Return the [x, y] coordinate for the center point of the cell that contains the specified text.  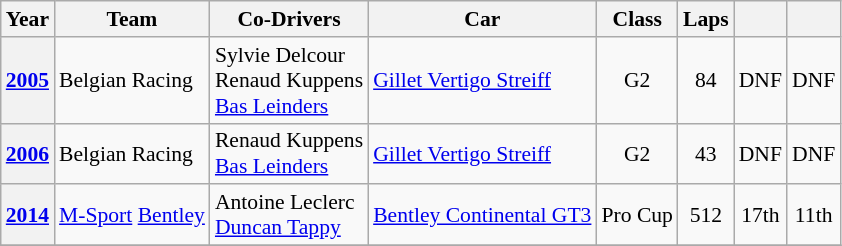
2014 [28, 216]
M-Sport Bentley [132, 216]
Pro Cup [636, 216]
Renaud Kuppens Bas Leinders [289, 154]
2005 [28, 80]
Antoine Leclerc Duncan Tappy [289, 216]
17th [760, 216]
43 [706, 154]
Class [636, 19]
Co-Drivers [289, 19]
Bentley Continental GT3 [482, 216]
Laps [706, 19]
Year [28, 19]
11th [814, 216]
Team [132, 19]
2006 [28, 154]
Car [482, 19]
84 [706, 80]
512 [706, 216]
Sylvie Delcour Renaud Kuppens Bas Leinders [289, 80]
